Output the [X, Y] coordinate of the center of the cell containing the given text.  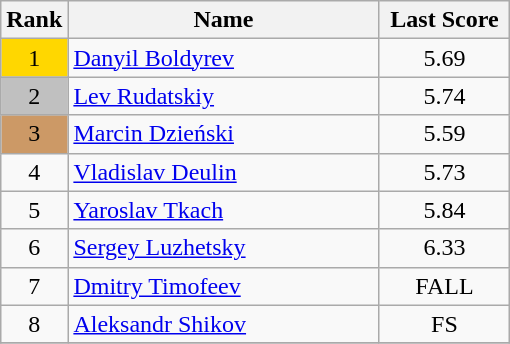
2 [34, 96]
Dmitry Timofeev [224, 286]
3 [34, 134]
Lev Rudatskiy [224, 96]
Name [224, 20]
Sergey Luzhetsky [224, 248]
5.74 [444, 96]
8 [34, 324]
6.33 [444, 248]
5.69 [444, 58]
Rank [34, 20]
Marcin Dzieński [224, 134]
6 [34, 248]
1 [34, 58]
5 [34, 210]
FALL [444, 286]
Vladislav Deulin [224, 172]
5.73 [444, 172]
Danyil Boldyrev [224, 58]
4 [34, 172]
7 [34, 286]
5.84 [444, 210]
Yaroslav Tkach [224, 210]
5.59 [444, 134]
Aleksandr Shikov [224, 324]
FS [444, 324]
Last Score [444, 20]
